Determine the [X, Y] coordinate at the center of the cell enclosing the given text.  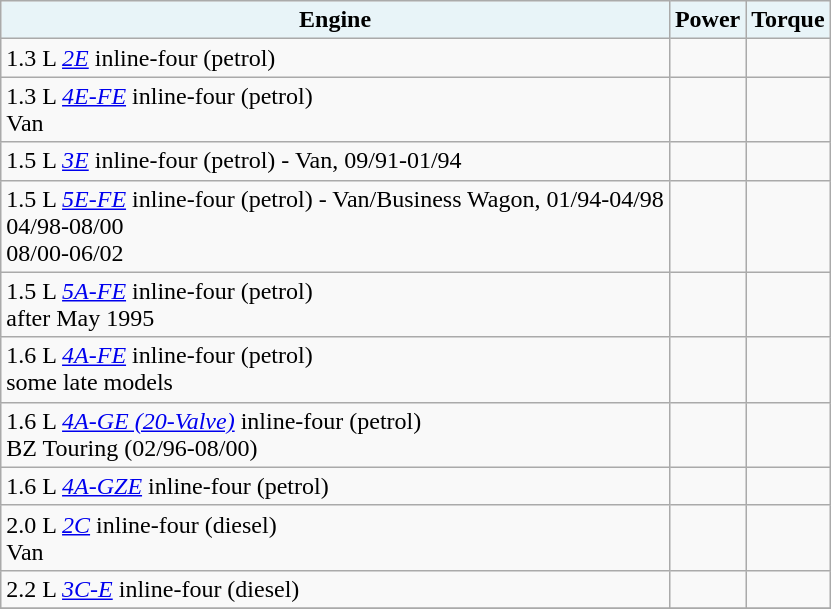
1.6 L 4A-FE inline-four (petrol) some late models [336, 370]
1.6 L 4A-GE (20-Valve) inline-four (petrol) BZ Touring (02/96-08/00) [336, 434]
Power [707, 20]
1.6 L 4A-GZE inline-four (petrol) [336, 486]
1.5 L 5A-FE inline-four (petrol) after May 1995 [336, 304]
1.5 L 3E inline-four (petrol) - Van, 09/91-01/94 [336, 161]
Torque [788, 20]
1.3 L 4E-FE inline-four (petrol) Van [336, 110]
1.5 L 5E-FE inline-four (petrol) - Van/Business Wagon, 01/94-04/98 04/98-08/00 08/00-06/02 [336, 226]
2.2 L 3C-E inline-four (diesel) [336, 589]
Engine [336, 20]
1.3 L 2E inline-four (petrol) [336, 58]
2.0 L 2C inline-four (diesel) Van [336, 538]
